Provide the (X, Y) coordinate of the cell's center where the given text is located.  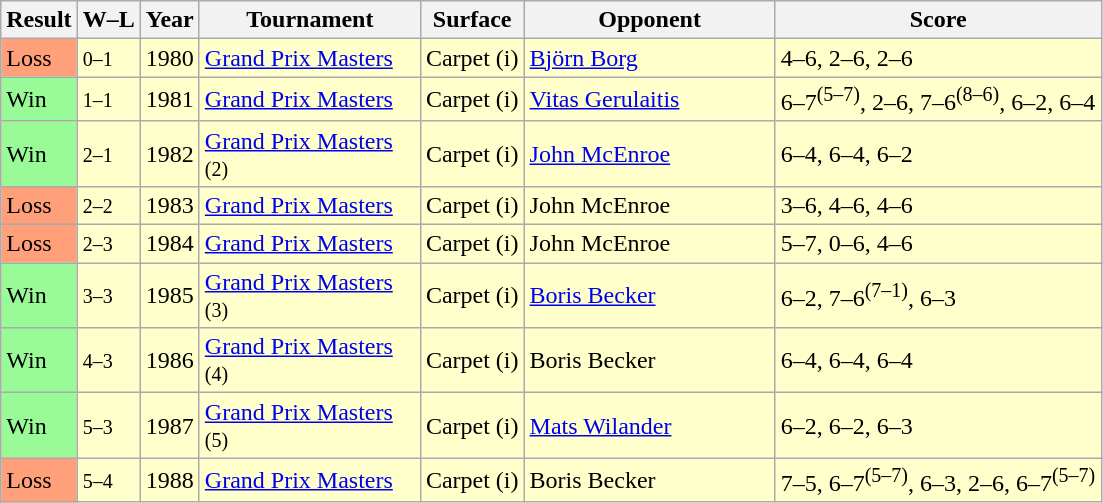
Tournament (310, 20)
5–7, 0–6, 4–6 (938, 244)
3–6, 4–6, 4–6 (938, 205)
Björn Borg (650, 58)
1–1 (108, 100)
0–1 (108, 58)
6–2, 6–2, 6–3 (938, 426)
5–3 (108, 426)
2–3 (108, 244)
1988 (170, 480)
Surface (472, 20)
4–6, 2–6, 2–6 (938, 58)
1985 (170, 296)
Mats Wilander (650, 426)
W–L (108, 20)
1987 (170, 426)
Vitas Gerulaitis (650, 100)
6–4, 6–4, 6–4 (938, 360)
Score (938, 20)
3–3 (108, 296)
Grand Prix Masters (5) (310, 426)
Opponent (650, 20)
1986 (170, 360)
6–2, 7–6(7–1), 6–3 (938, 296)
4–3 (108, 360)
Grand Prix Masters (4) (310, 360)
Result (39, 20)
1983 (170, 205)
6–7(5–7), 2–6, 7–6(8–6), 6–2, 6–4 (938, 100)
1984 (170, 244)
1981 (170, 100)
1980 (170, 58)
6–4, 6–4, 6–2 (938, 154)
Grand Prix Masters (2) (310, 154)
Grand Prix Masters (3) (310, 296)
2–2 (108, 205)
1982 (170, 154)
2–1 (108, 154)
Year (170, 20)
7–5, 6–7(5–7), 6–3, 2–6, 6–7(5–7) (938, 480)
5–4 (108, 480)
